Extract the [x, y] coordinate from the center of the cell holding the provided text.  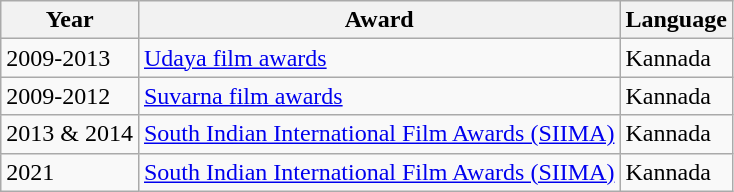
2013 & 2014 [70, 134]
Suvarna film awards [378, 96]
2009-2013 [70, 58]
Udaya film awards [378, 58]
2021 [70, 172]
Year [70, 20]
Award [378, 20]
2009-2012 [70, 96]
Language [676, 20]
